Pinpoint the cell where the given text exists, returning its [x, y] midpoint coordinate. 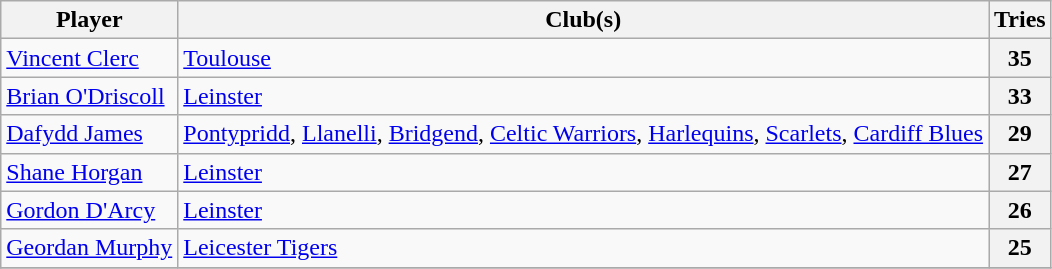
26 [1020, 210]
Vincent Clerc [90, 58]
Geordan Murphy [90, 248]
25 [1020, 248]
Leicester Tigers [584, 248]
Club(s) [584, 20]
Player [90, 20]
33 [1020, 96]
Toulouse [584, 58]
29 [1020, 134]
Brian O'Driscoll [90, 96]
Pontypridd, Llanelli, Bridgend, Celtic Warriors, Harlequins, Scarlets, Cardiff Blues [584, 134]
35 [1020, 58]
Gordon D'Arcy [90, 210]
Shane Horgan [90, 172]
Dafydd James [90, 134]
27 [1020, 172]
Tries [1020, 20]
